From the cell containing the given text, extract its center point as [X, Y] coordinate. 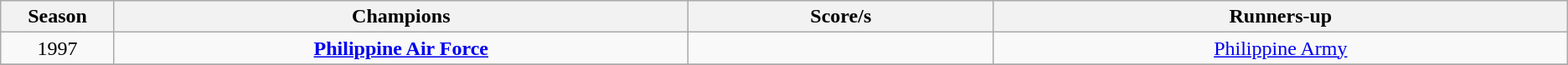
Score/s [841, 17]
Philippine Air Force [400, 48]
Philippine Army [1280, 48]
Season [58, 17]
Champions [400, 17]
1997 [58, 48]
Runners-up [1280, 17]
